Capture the cell that displays the provided text and extract its [X, Y] central coordinate. 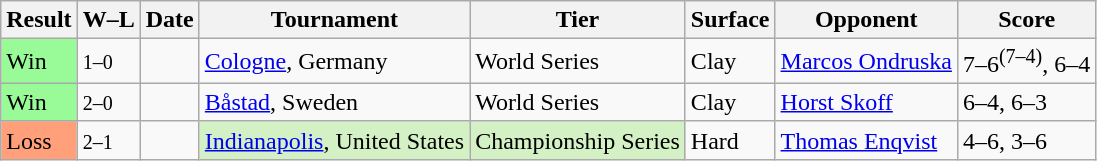
Marcos Ondruska [866, 62]
Tier [578, 20]
6–4, 6–3 [1026, 102]
Båstad, Sweden [334, 102]
Thomas Enqvist [866, 140]
W–L [108, 20]
Result [39, 20]
Championship Series [578, 140]
Horst Skoff [866, 102]
2–0 [108, 102]
Tournament [334, 20]
Loss [39, 140]
Indianapolis, United States [334, 140]
Surface [730, 20]
Hard [730, 140]
7–6(7–4), 6–4 [1026, 62]
Cologne, Germany [334, 62]
1–0 [108, 62]
2–1 [108, 140]
4–6, 3–6 [1026, 140]
Date [170, 20]
Opponent [866, 20]
Score [1026, 20]
